Detect which cell encompasses the target text, then output its (x, y) center coordinate. 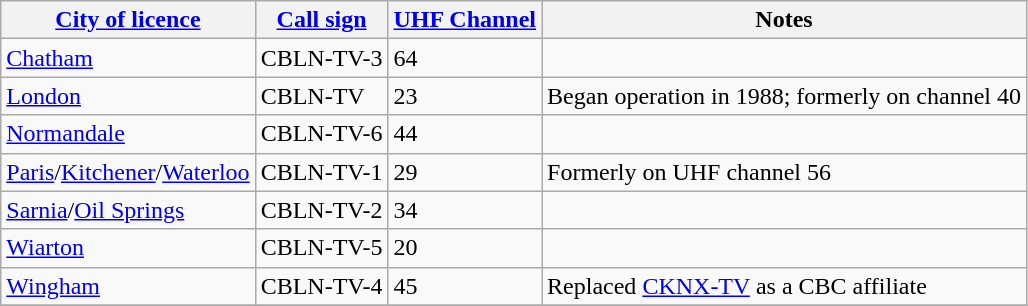
Wiarton (128, 248)
CBLN-TV-5 (322, 248)
CBLN-TV-3 (322, 58)
64 (465, 58)
Formerly on UHF channel 56 (784, 172)
Wingham (128, 286)
44 (465, 134)
CBLN-TV-4 (322, 286)
23 (465, 96)
CBLN-TV-2 (322, 210)
20 (465, 248)
Notes (784, 20)
29 (465, 172)
UHF Channel (465, 20)
Began operation in 1988; formerly on channel 40 (784, 96)
Chatham (128, 58)
Replaced CKNX-TV as a CBC affiliate (784, 286)
City of licence (128, 20)
CBLN-TV-6 (322, 134)
Paris/Kitchener/Waterloo (128, 172)
34 (465, 210)
London (128, 96)
Normandale (128, 134)
45 (465, 286)
Call sign (322, 20)
Sarnia/Oil Springs (128, 210)
CBLN-TV-1 (322, 172)
CBLN-TV (322, 96)
